Identify which cell holds the provided text, then report its [x, y] central coordinate. 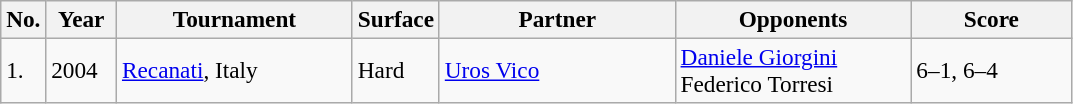
No. [24, 19]
2004 [82, 70]
Year [82, 19]
1. [24, 70]
Uros Vico [557, 70]
Partner [557, 19]
Score [992, 19]
Surface [396, 19]
6–1, 6–4 [992, 70]
Daniele Giorgini Federico Torresi [793, 70]
Hard [396, 70]
Tournament [235, 19]
Opponents [793, 19]
Recanati, Italy [235, 70]
